Search for the cell housing the specified text and yield its [x, y] center coordinate. 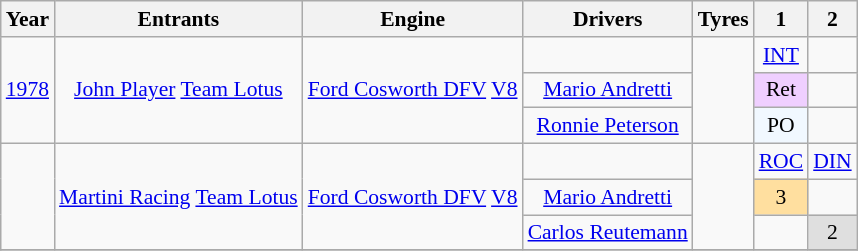
ROC [782, 162]
INT [782, 55]
Tyres [724, 19]
Martini Racing Team Lotus [178, 198]
PO [782, 126]
Ret [782, 90]
DIN [832, 162]
John Player Team Lotus [178, 90]
1978 [28, 90]
Year [28, 19]
Ronnie Peterson [608, 126]
Engine [413, 19]
1 [782, 19]
Carlos Reutemann [608, 233]
Entrants [178, 19]
3 [782, 197]
Drivers [608, 19]
